Determine the [X, Y] coordinate at the center of the cell enclosing the given text.  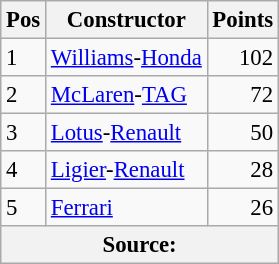
Ligier-Renault [127, 170]
Constructor [127, 20]
McLaren-TAG [127, 95]
102 [242, 58]
72 [242, 95]
Points [242, 20]
Source: [140, 245]
4 [24, 170]
5 [24, 208]
Ferrari [127, 208]
3 [24, 133]
Pos [24, 20]
28 [242, 170]
26 [242, 208]
Lotus-Renault [127, 133]
1 [24, 58]
Williams-Honda [127, 58]
50 [242, 133]
2 [24, 95]
